Search for the cell housing the specified text and yield its [x, y] center coordinate. 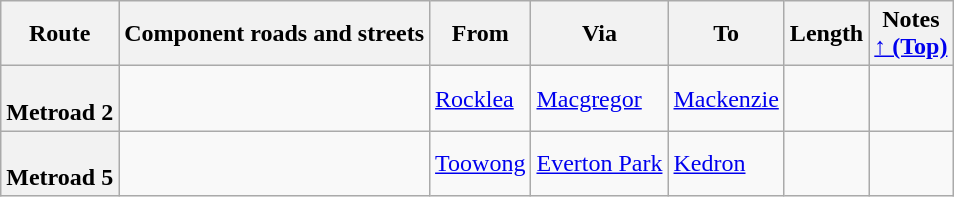
From [480, 34]
To [726, 34]
Kedron [726, 164]
Component roads and streets [274, 34]
Metroad 5 [60, 164]
Everton Park [600, 164]
Via [600, 34]
Macgregor [600, 98]
Route [60, 34]
Length [826, 34]
Toowong [480, 164]
Notes ↑ (Top) [911, 34]
Metroad 2 [60, 98]
Mackenzie [726, 98]
Rocklea [480, 98]
